Scan for the cell matching the given text and deliver its (x, y) coordinate at center. 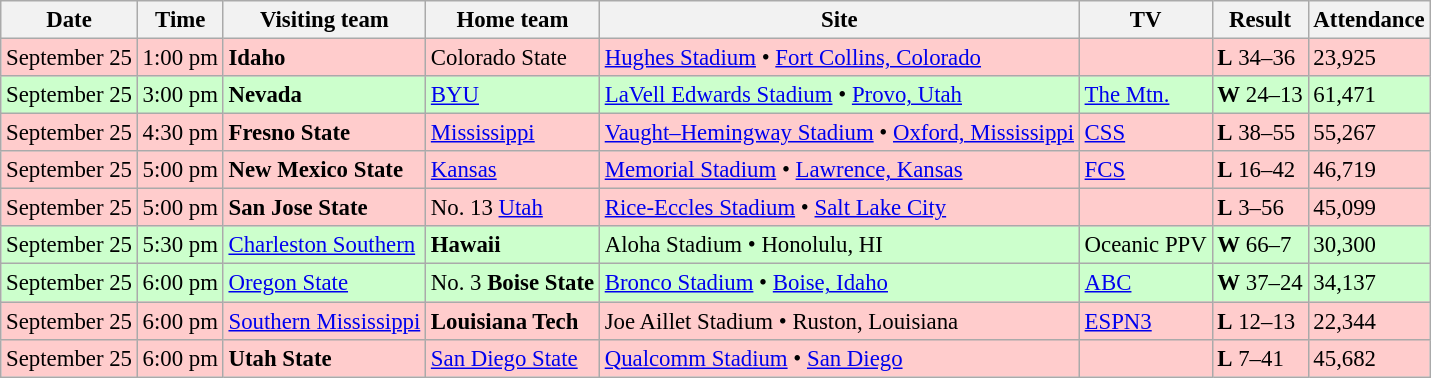
L 3–56 (1260, 208)
30,300 (1369, 245)
1:00 pm (180, 58)
Fresno State (324, 133)
55,267 (1369, 133)
Oregon State (324, 283)
Home team (513, 20)
Attendance (1369, 20)
L 16–42 (1260, 170)
Hughes Stadium • Fort Collins, Colorado (839, 58)
46,719 (1369, 170)
Aloha Stadium • Honolulu, HI (839, 245)
Utah State (324, 358)
L 7–41 (1260, 358)
4:30 pm (180, 133)
34,137 (1369, 283)
22,344 (1369, 321)
3:00 pm (180, 95)
Charleston Southern (324, 245)
Vaught–Hemingway Stadium • Oxford, Mississippi (839, 133)
5:30 pm (180, 245)
LaVell Edwards Stadium • Provo, Utah (839, 95)
Louisiana Tech (513, 321)
L 34–36 (1260, 58)
Colorado State (513, 58)
ABC (1146, 283)
45,099 (1369, 208)
W 66–7 (1260, 245)
L 38–55 (1260, 133)
FCS (1146, 170)
Memorial Stadium • Lawrence, Kansas (839, 170)
Joe Aillet Stadium • Ruston, Louisiana (839, 321)
W 37–24 (1260, 283)
L 12–13 (1260, 321)
New Mexico State (324, 170)
23,925 (1369, 58)
CSS (1146, 133)
Idaho (324, 58)
Result (1260, 20)
Oceanic PPV (1146, 245)
TV (1146, 20)
45,682 (1369, 358)
Date (69, 20)
BYU (513, 95)
ESPN3 (1146, 321)
The Mtn. (1146, 95)
61,471 (1369, 95)
Rice-Eccles Stadium • Salt Lake City (839, 208)
No. 3 Boise State (513, 283)
Southern Mississippi (324, 321)
San Jose State (324, 208)
Nevada (324, 95)
San Diego State (513, 358)
Site (839, 20)
Time (180, 20)
No. 13 Utah (513, 208)
Visiting team (324, 20)
Bronco Stadium • Boise, Idaho (839, 283)
Mississippi (513, 133)
W 24–13 (1260, 95)
Hawaii (513, 245)
Qualcomm Stadium • San Diego (839, 358)
Kansas (513, 170)
